Detect which cell encompasses the target text, then output its (X, Y) center coordinate. 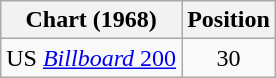
US Billboard 200 (92, 58)
Position (229, 20)
30 (229, 58)
Chart (1968) (92, 20)
